Provide the [x, y] coordinate of the cell's center where the given text is located.  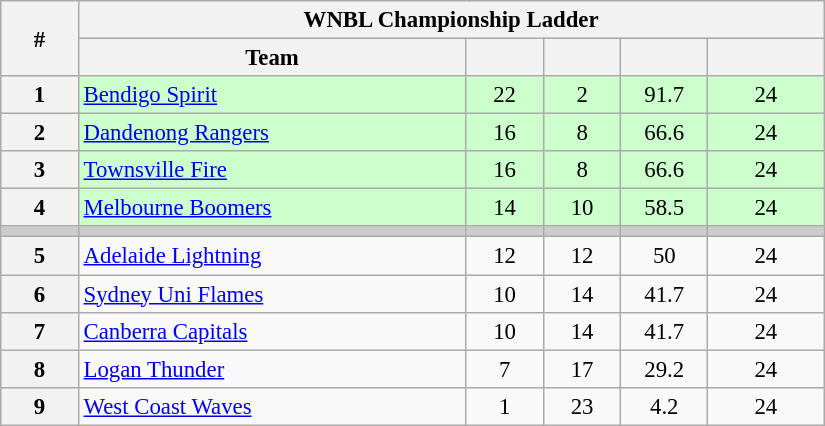
Melbourne Boomers [272, 208]
3 [40, 170]
91.7 [664, 95]
58.5 [664, 208]
# [40, 38]
22 [505, 95]
Team [272, 58]
Logan Thunder [272, 369]
West Coast Waves [272, 406]
23 [582, 406]
50 [664, 256]
Dandenong Rangers [272, 133]
5 [40, 256]
Canberra Capitals [272, 331]
29.2 [664, 369]
4 [40, 208]
Bendigo Spirit [272, 95]
Townsville Fire [272, 170]
WNBL Championship Ladder [451, 20]
4.2 [664, 406]
9 [40, 406]
17 [582, 369]
Sydney Uni Flames [272, 294]
Adelaide Lightning [272, 256]
6 [40, 294]
